Identify which cell holds the provided text, then report its (X, Y) central coordinate. 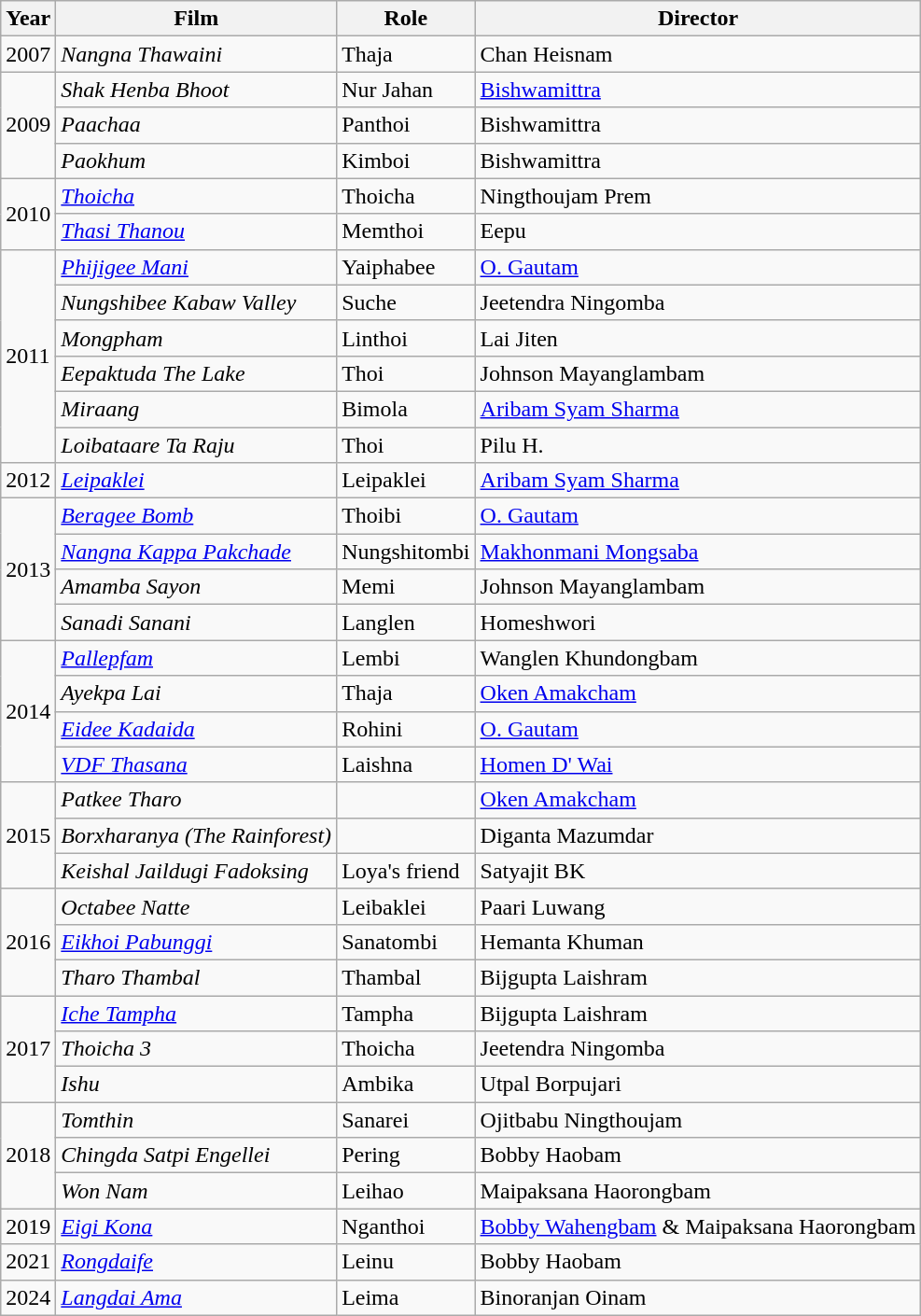
Suche (406, 302)
Ojitbabu Ningthoujam (698, 1120)
Sanatombi (406, 942)
Hemanta Khuman (698, 942)
2021 (28, 1262)
Thoicha 3 (196, 1049)
Langlen (406, 623)
Mongpham (196, 338)
Makhonmani Mongsaba (698, 552)
Thambal (406, 977)
Memthoi (406, 231)
Homeshwori (698, 623)
2015 (28, 835)
Ishu (196, 1085)
Rongdaife (196, 1262)
Pilu H. (698, 445)
2013 (28, 569)
Octabee Natte (196, 906)
2014 (28, 711)
Director (698, 19)
Eidee Kadaida (196, 729)
Panthoi (406, 125)
Homen D' Wai (698, 764)
Ayekpa Lai (196, 693)
2009 (28, 125)
Eepaktuda The Lake (196, 373)
Loya's friend (406, 871)
Leima (406, 1297)
Film (196, 19)
Satyajit BK (698, 871)
Utpal Borpujari (698, 1085)
2011 (28, 356)
2012 (28, 481)
Laishna (406, 764)
Year (28, 19)
Shak Henba Bhoot (196, 90)
Amamba Sayon (196, 587)
VDF Thasana (196, 764)
2016 (28, 942)
Chan Heisnam (698, 54)
2018 (28, 1155)
Patkee Tharo (196, 800)
Wanglen Khundongbam (698, 658)
Tomthin (196, 1120)
2024 (28, 1297)
Won Nam (196, 1191)
Nur Jahan (406, 90)
Paachaa (196, 125)
Role (406, 19)
Eigi Kona (196, 1226)
Chingda Satpi Engellei (196, 1155)
Diganta Mazumdar (698, 835)
Pallepfam (196, 658)
Keishal Jaildugi Fadoksing (196, 871)
Kimboi (406, 161)
Yaiphabee (406, 267)
Bobby Wahengbam & Maipaksana Haorongbam (698, 1226)
Maipaksana Haorongbam (698, 1191)
Phijigee Mani (196, 267)
Iche Tampha (196, 1013)
Ambika (406, 1085)
Lembi (406, 658)
Linthoi (406, 338)
Leihao (406, 1191)
Tharo Thambal (196, 977)
Pering (406, 1155)
Thoibi (406, 516)
2017 (28, 1048)
Paokhum (196, 161)
Eepu (698, 231)
Eikhoi Pabunggi (196, 942)
2010 (28, 214)
Tampha (406, 1013)
Loibataare Ta Raju (196, 445)
Leibaklei (406, 906)
Memi (406, 587)
Borxharanya (The Rainforest) (196, 835)
Thasi Thanou (196, 231)
Nganthoi (406, 1226)
Nangna Kappa Pakchade (196, 552)
Langdai Ama (196, 1297)
Nungshibee Kabaw Valley (196, 302)
Binoranjan Oinam (698, 1297)
Paari Luwang (698, 906)
Nungshitombi (406, 552)
Nangna Thawaini (196, 54)
Rohini (406, 729)
Bimola (406, 409)
Lai Jiten (698, 338)
Sanarei (406, 1120)
Beragee Bomb (196, 516)
Miraang (196, 409)
Leinu (406, 1262)
2019 (28, 1226)
2007 (28, 54)
Ningthoujam Prem (698, 196)
Sanadi Sanani (196, 623)
